Locate the cell with the specified text and output its (X, Y) center coordinate. 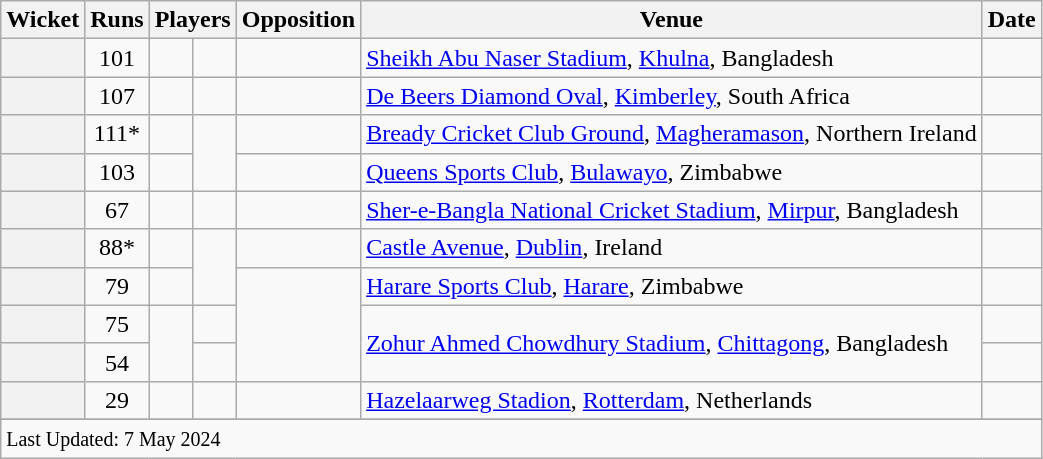
Date (1012, 20)
29 (117, 400)
Zohur Ahmed Chowdhury Stadium, Chittagong, Bangladesh (672, 343)
79 (117, 286)
67 (117, 210)
Sheikh Abu Naser Stadium, Khulna, Bangladesh (672, 58)
111* (117, 134)
Opposition (298, 20)
Castle Avenue, Dublin, Ireland (672, 248)
Sher-e-Bangla National Cricket Stadium, Mirpur, Bangladesh (672, 210)
88* (117, 248)
54 (117, 362)
Wicket (43, 20)
Runs (117, 20)
75 (117, 324)
103 (117, 172)
De Beers Diamond Oval, Kimberley, South Africa (672, 96)
Queens Sports Club, Bulawayo, Zimbabwe (672, 172)
Last Updated: 7 May 2024 (521, 438)
Players (192, 20)
Venue (672, 20)
101 (117, 58)
Bready Cricket Club Ground, Magheramason, Northern Ireland (672, 134)
107 (117, 96)
Hazelaarweg Stadion, Rotterdam, Netherlands (672, 400)
Harare Sports Club, Harare, Zimbabwe (672, 286)
